Return the (X, Y) coordinate for the center point of the cell that contains the specified text.  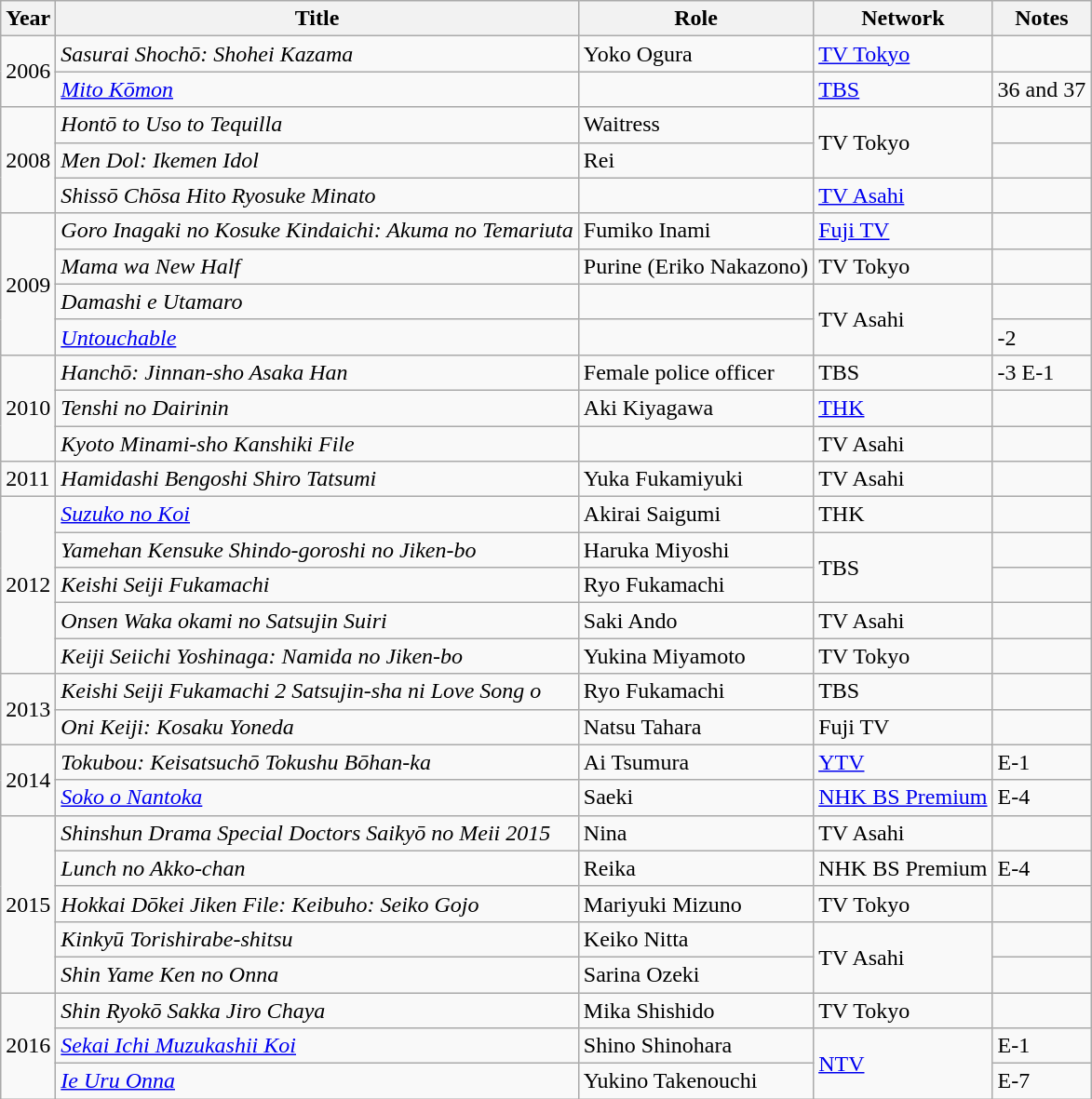
2016 (28, 1045)
Ie Uru Onna (317, 1081)
Rei (695, 160)
Kinkyū Torishirabe-shitsu (317, 939)
Suzuko no Koi (317, 515)
Aki Kiyagawa (695, 408)
Damashi e Utamaro (317, 302)
Lunch no Akko-chan (317, 868)
2011 (28, 479)
Sarina Ozeki (695, 974)
Hanchō: Jinnan-sho Asaka Han (317, 372)
Tokubou: Keisatsuchō Tokushu Bōhan-ka (317, 762)
Saki Ando (695, 621)
Yukino Takenouchi (695, 1081)
Akirai Saigumi (695, 515)
Keiko Nitta (695, 939)
Network (903, 19)
Shinshun Drama Special Doctors Saikyō no Meii 2015 (317, 833)
Female police officer (695, 372)
Hokkai Dōkei Jiken File: Keibuho: Seiko Gojo (317, 904)
Onsen Waka okami no Satsujin Suiri (317, 621)
Keishi Seiji Fukamachi 2 Satsujin-sha ni Love Song o (317, 691)
Mito Kōmon (317, 89)
Tenshi no Dairinin (317, 408)
2010 (28, 408)
Mika Shishido (695, 1010)
Yoko Ogura (695, 54)
Yuka Fukamiyuki (695, 479)
Title (317, 19)
Shin Yame Ken no Onna (317, 974)
Untouchable (317, 337)
Soko o Nantoka (317, 797)
Reika (695, 868)
Yamehan Kensuke Shindo-goroshi no Jiken-bo (317, 550)
Kyoto Minami-sho Kanshiki File (317, 444)
Natsu Tahara (695, 727)
36 and 37 (1042, 89)
Notes (1042, 19)
-3 E-1 (1042, 372)
Goro Inagaki no Kosuke Kindaichi: Akuma no Temariuta (317, 231)
NTV (903, 1064)
Haruka Miyoshi (695, 550)
Men Dol: Ikemen Idol (317, 160)
Keishi Seiji Fukamachi (317, 585)
Fumiko Inami (695, 231)
2014 (28, 780)
2015 (28, 904)
2009 (28, 284)
-2 (1042, 337)
2006 (28, 72)
Sekai Ichi Muzukashii Koi (317, 1046)
Hontō to Uso to Tequilla (317, 125)
YTV (903, 762)
Sasurai Shochō: Shohei Kazama (317, 54)
Year (28, 19)
Shissō Chōsa Hito Ryosuke Minato (317, 195)
Mariyuki Mizuno (695, 904)
Waitress (695, 125)
Role (695, 19)
Mama wa New Half (317, 266)
Hamidashi Bengoshi Shiro Tatsumi (317, 479)
Keiji Seiichi Yoshinaga: Namida no Jiken-bo (317, 656)
Nina (695, 833)
Shino Shinohara (695, 1046)
2013 (28, 709)
Purine (Eriko Nakazono) (695, 266)
2008 (28, 160)
2012 (28, 585)
E-7 (1042, 1081)
Yukina Miyamoto (695, 656)
Shin Ryokō Sakka Jiro Chaya (317, 1010)
Saeki (695, 797)
Ai Tsumura (695, 762)
Oni Keiji: Kosaku Yoneda (317, 727)
